Output the (X, Y) coordinate of the center of the cell containing the given text.  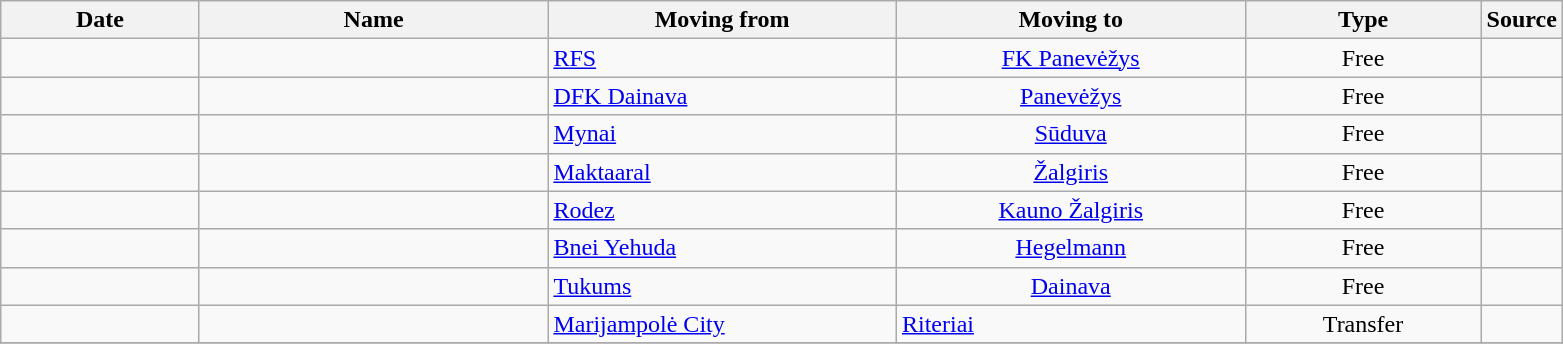
Žalgiris (1070, 172)
Kauno Žalgiris (1070, 210)
Tukums (722, 286)
Mynai (722, 134)
Sūduva (1070, 134)
Rodez (722, 210)
Moving from (722, 20)
Transfer (1363, 324)
Date (100, 20)
Type (1363, 20)
Moving to (1070, 20)
Dainava (1070, 286)
Marijampolė City (722, 324)
Panevėžys (1070, 96)
Source (1522, 20)
Name (374, 20)
RFS (722, 58)
FK Panevėžys (1070, 58)
Maktaaral (722, 172)
DFK Dainava (722, 96)
Hegelmann (1070, 248)
Riteriai (1070, 324)
Bnei Yehuda (722, 248)
